Capture the cell that displays the provided text and extract its (X, Y) central coordinate. 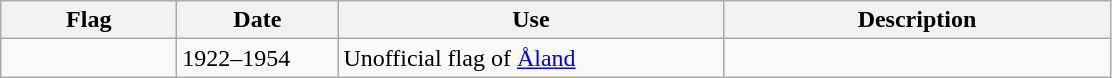
Unofficial flag of Åland (531, 58)
1922–1954 (258, 58)
Date (258, 20)
Flag (89, 20)
Use (531, 20)
Description (917, 20)
